Search for the cell housing the specified text and yield its (X, Y) center coordinate. 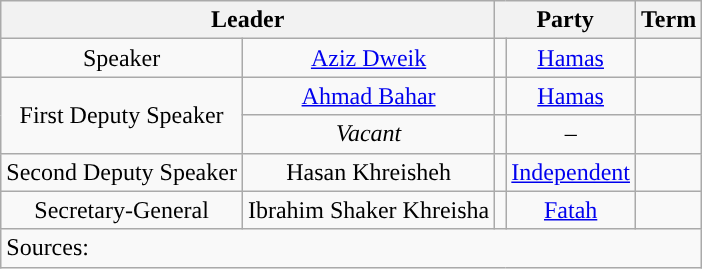
First Deputy Speaker (122, 115)
Party (566, 20)
Aziz Dweik (368, 58)
Vacant (368, 134)
Term (668, 20)
Ibrahim Shaker Khreisha (368, 210)
– (571, 134)
Sources: (352, 248)
Leader (248, 20)
Ahmad Bahar (368, 96)
Second Deputy Speaker (122, 172)
Hasan Khreisheh (368, 172)
Secretary-General (122, 210)
Independent (571, 172)
Speaker (122, 58)
Fatah (571, 210)
